Return the [X, Y] coordinate for the center point of the cell that contains the specified text.  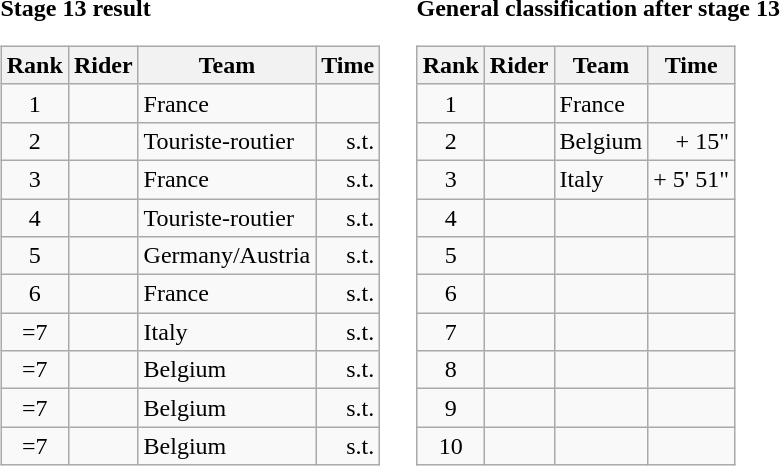
10 [450, 446]
+ 5' 51" [692, 179]
Germany/Austria [227, 256]
8 [450, 370]
+ 15" [692, 141]
7 [450, 332]
9 [450, 408]
